Output the (x, y) coordinate of the center of the cell containing the given text.  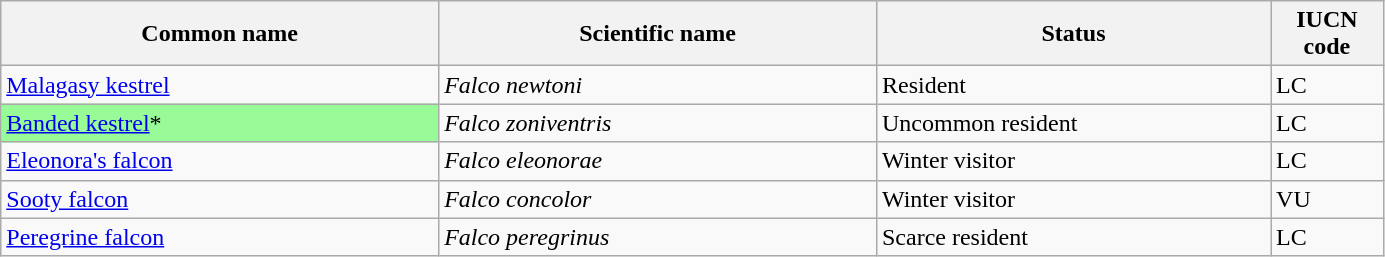
Malagasy kestrel (220, 85)
IUCN code (1328, 34)
Scientific name (658, 34)
Banded kestrel* (220, 123)
Sooty falcon (220, 199)
Falco eleonorae (658, 161)
Common name (220, 34)
Eleonora's falcon (220, 161)
Falco zoniventris (658, 123)
Falco newtoni (658, 85)
Resident (1073, 85)
Falco concolor (658, 199)
Peregrine falcon (220, 237)
Scarce resident (1073, 237)
VU (1328, 199)
Falco peregrinus (658, 237)
Status (1073, 34)
Uncommon resident (1073, 123)
